Capture the cell that displays the provided text and extract its [X, Y] central coordinate. 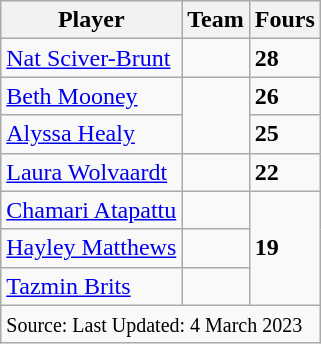
25 [284, 134]
Beth Mooney [92, 96]
Source: Last Updated: 4 March 2023 [161, 324]
Tazmin Brits [92, 286]
28 [284, 58]
Fours [284, 20]
Hayley Matthews [92, 248]
Chamari Atapattu [92, 210]
19 [284, 248]
Nat Sciver-Brunt [92, 58]
Laura Wolvaardt [92, 172]
22 [284, 172]
Alyssa Healy [92, 134]
26 [284, 96]
Team [216, 20]
Player [92, 20]
